For the text-containing cell, return its midpoint in (X, Y) coordinate format. 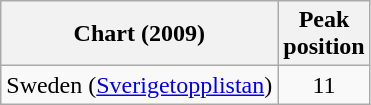
Peakposition (324, 34)
Chart (2009) (140, 34)
11 (324, 85)
Sweden (Sverigetopplistan) (140, 85)
